For the text-containing cell, return its midpoint in [x, y] coordinate format. 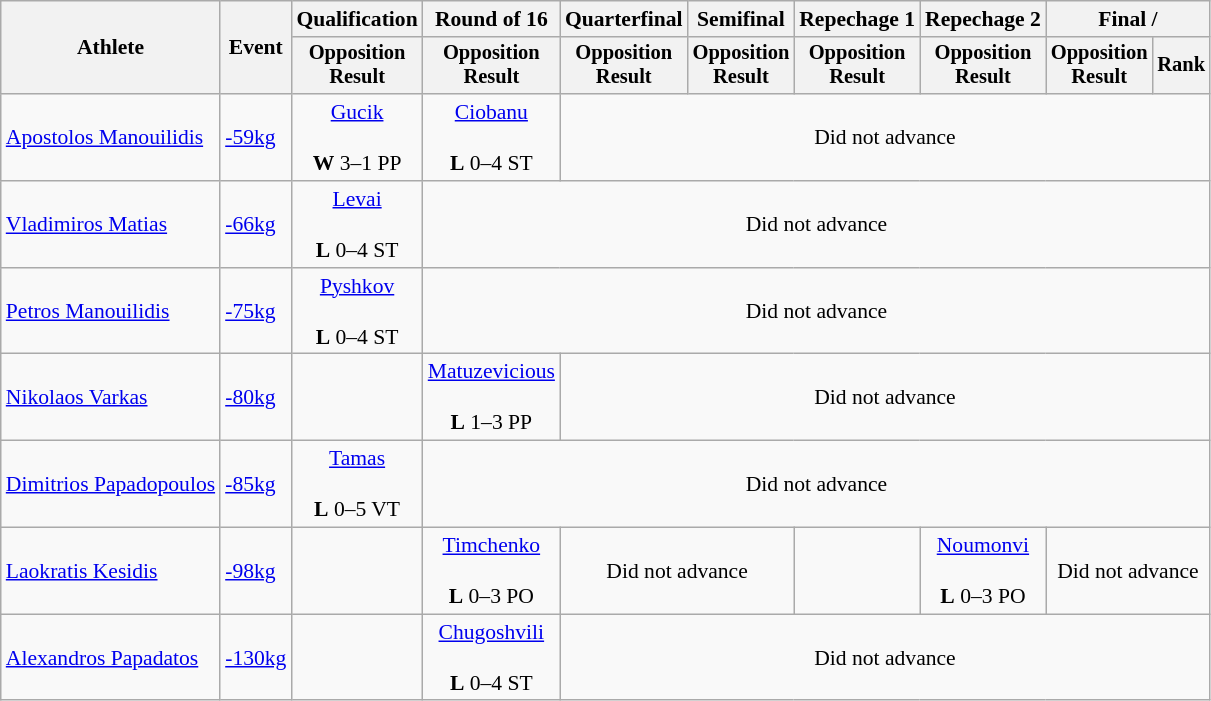
LevaiL 0–4 ST [356, 224]
Apostolos Manouilidis [110, 138]
Petros Manouilidis [110, 312]
-66kg [256, 224]
TimchenkoL 0–3 PO [492, 572]
Final / [1128, 19]
Round of 16 [492, 19]
Repechage 2 [983, 19]
Rank [1181, 66]
NoumonviL 0–3 PO [983, 572]
-80kg [256, 398]
ChugoshviliL 0–4 ST [492, 658]
Alexandros Papadatos [110, 658]
Event [256, 48]
Dimitrios Papadopoulos [110, 484]
-59kg [256, 138]
Qualification [356, 19]
PyshkovL 0–4 ST [356, 312]
GucikW 3–1 PP [356, 138]
Laokratis Kesidis [110, 572]
Semifinal [742, 19]
Athlete [110, 48]
-75kg [256, 312]
-130kg [256, 658]
CiobanuL 0–4 ST [492, 138]
Quarterfinal [624, 19]
MatuzeviciousL 1–3 PP [492, 398]
TamasL 0–5 VT [356, 484]
Nikolaos Varkas [110, 398]
-98kg [256, 572]
Repechage 1 [857, 19]
Vladimiros Matias [110, 224]
-85kg [256, 484]
